Return (X, Y) of the center of cell containing provided text 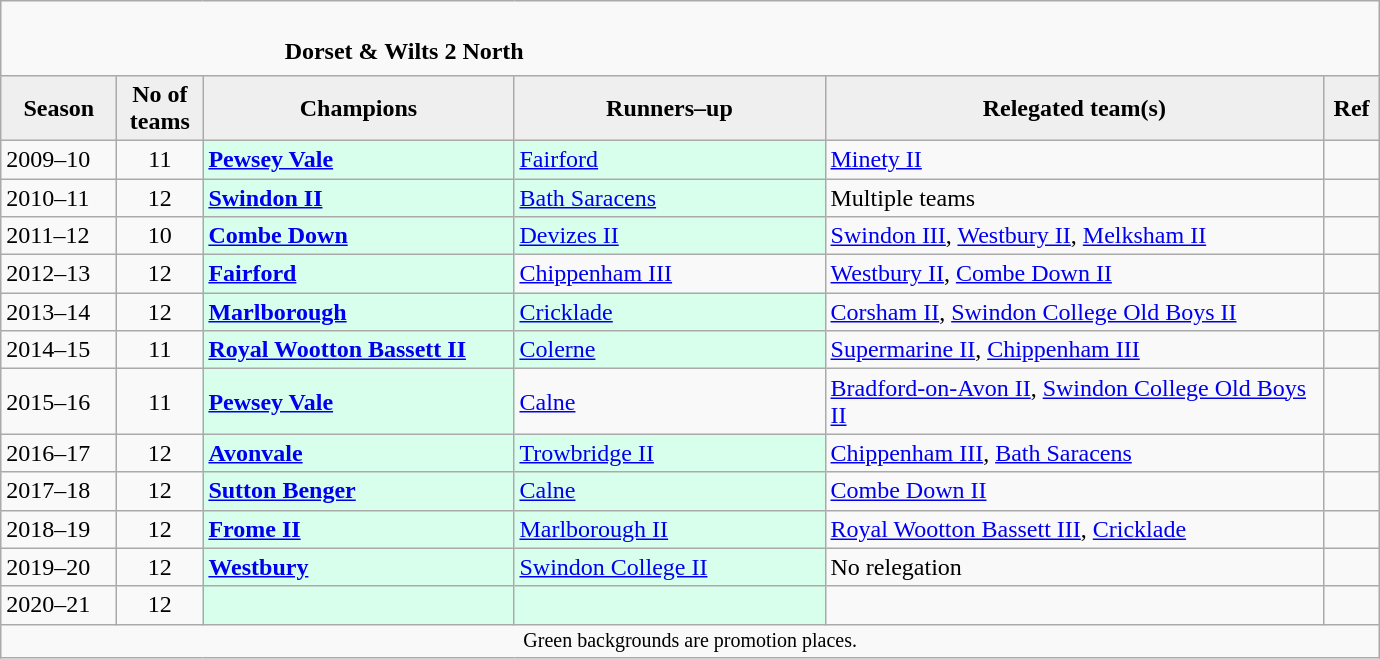
Corsham II, Swindon College Old Boys II (1074, 312)
Frome II (358, 529)
Devizes II (670, 236)
Swindon II (358, 197)
Season (59, 108)
2011–12 (59, 236)
2014–15 (59, 350)
Minety II (1074, 159)
Sutton Benger (358, 491)
Westbury II, Combe Down II (1074, 274)
Runners–up (670, 108)
Chippenham III, Bath Saracens (1074, 453)
Bath Saracens (670, 197)
Marlborough (358, 312)
Cricklade (670, 312)
Green backgrounds are promotion places. (690, 640)
2016–17 (59, 453)
2010–11 (59, 197)
Multiple teams (1074, 197)
Relegated team(s) (1074, 108)
Ref (1352, 108)
2012–13 (59, 274)
Bradford-on-Avon II, Swindon College Old Boys II (1074, 402)
Swindon III, Westbury II, Melksham II (1074, 236)
2013–14 (59, 312)
2018–19 (59, 529)
Chippenham III (670, 274)
Combe Down II (1074, 491)
Swindon College II (670, 567)
No of teams (160, 108)
Royal Wootton Bassett II (358, 350)
2009–10 (59, 159)
Colerne (670, 350)
Marlborough II (670, 529)
2017–18 (59, 491)
Westbury (358, 567)
Trowbridge II (670, 453)
Royal Wootton Bassett III, Cricklade (1074, 529)
Combe Down (358, 236)
Avonvale (358, 453)
10 (160, 236)
Champions (358, 108)
No relegation (1074, 567)
2019–20 (59, 567)
2020–21 (59, 605)
Supermarine II, Chippenham III (1074, 350)
2015–16 (59, 402)
